Return [X, Y] of the center of cell containing provided text 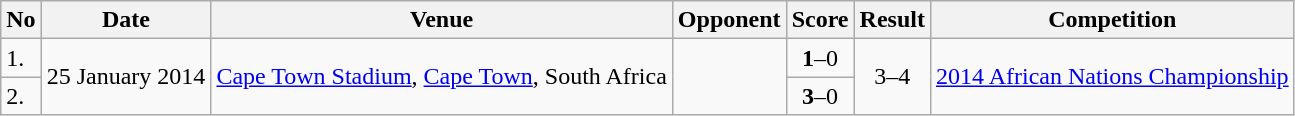
Cape Town Stadium, Cape Town, South Africa [442, 77]
No [21, 20]
3–0 [820, 96]
Competition [1112, 20]
1. [21, 58]
Date [126, 20]
3–4 [892, 77]
2014 African Nations Championship [1112, 77]
Score [820, 20]
Result [892, 20]
25 January 2014 [126, 77]
2. [21, 96]
Opponent [729, 20]
Venue [442, 20]
1–0 [820, 58]
